Determine the (X, Y) coordinate at the center of the cell enclosing the given text.  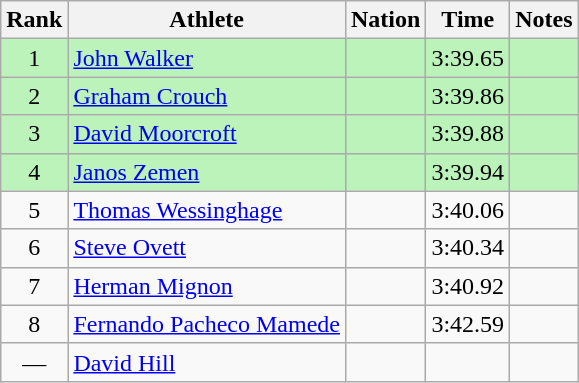
3:39.65 (468, 58)
David Hill (207, 362)
Athlete (207, 20)
Janos Zemen (207, 172)
— (34, 362)
Graham Crouch (207, 96)
3:39.88 (468, 134)
John Walker (207, 58)
3:39.86 (468, 96)
2 (34, 96)
Thomas Wessinghage (207, 210)
3:40.92 (468, 286)
6 (34, 248)
Fernando Pacheco Mamede (207, 324)
3:39.94 (468, 172)
3 (34, 134)
4 (34, 172)
Steve Ovett (207, 248)
Rank (34, 20)
Herman Mignon (207, 286)
David Moorcroft (207, 134)
7 (34, 286)
3:40.34 (468, 248)
1 (34, 58)
Notes (544, 20)
5 (34, 210)
3:42.59 (468, 324)
Nation (385, 20)
8 (34, 324)
Time (468, 20)
3:40.06 (468, 210)
